Find where the given text appears and provide that cell's center as [X, Y] coordinate. 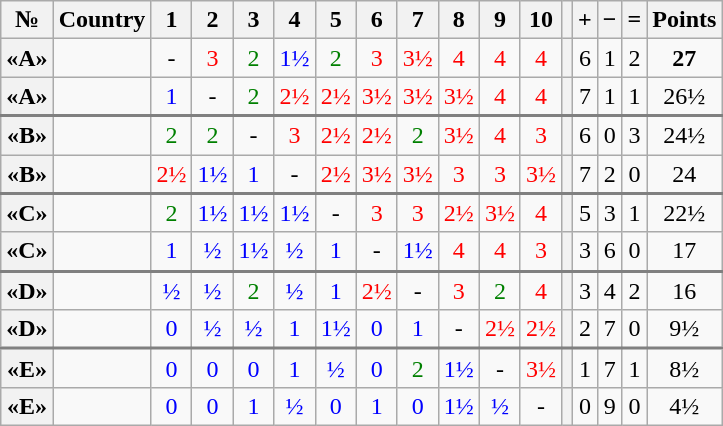
9½ [684, 330]
24½ [684, 136]
= [634, 20]
− [610, 20]
Points [684, 20]
8½ [684, 368]
№ [27, 20]
4½ [684, 406]
10 [540, 20]
17 [684, 252]
8 [458, 20]
16 [684, 290]
+ [586, 20]
24 [684, 174]
26½ [684, 96]
Country [102, 20]
22½ [684, 212]
27 [684, 58]
